For the text-containing cell, return its midpoint in [x, y] coordinate format. 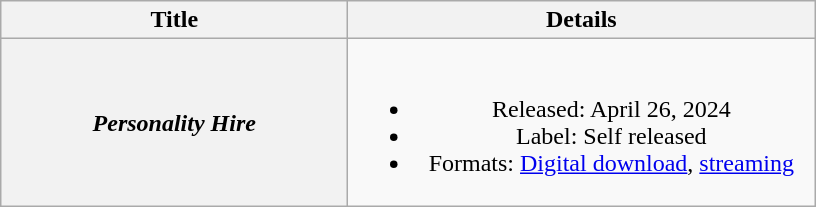
Details [582, 20]
Title [174, 20]
Personality Hire [174, 122]
Released: April 26, 2024Label: Self releasedFormats: Digital download, streaming [582, 122]
